Search for the cell housing the specified text and yield its (x, y) center coordinate. 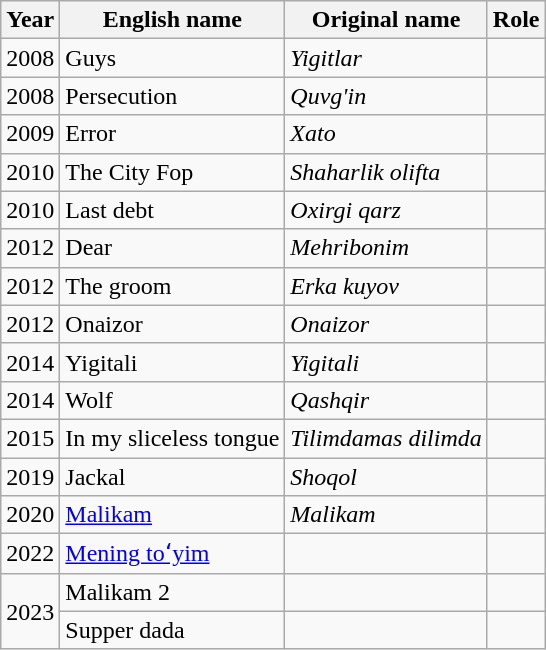
English name (172, 20)
2020 (30, 515)
Wolf (172, 400)
Tilimdamas dilimda (386, 438)
Quvg'in (386, 96)
Erka kuyov (386, 286)
In my sliceless tongue (172, 438)
Original name (386, 20)
Year (30, 20)
Xato (386, 134)
2009 (30, 134)
2015 (30, 438)
Mehribonim (386, 248)
The groom (172, 286)
2022 (30, 554)
Oxirgi qarz (386, 210)
Malikam 2 (172, 592)
Role (516, 20)
Yigitlar (386, 58)
Guys (172, 58)
Shoqol (386, 477)
The City Fop (172, 172)
Last debt (172, 210)
Dear (172, 248)
2019 (30, 477)
Shaharlik olifta (386, 172)
Qashqir (386, 400)
2023 (30, 611)
Error (172, 134)
Mening toʻyim (172, 554)
Supper dada (172, 630)
Persecution (172, 96)
Jackal (172, 477)
